Extract the (x, y) coordinate from the center of the cell holding the provided text.  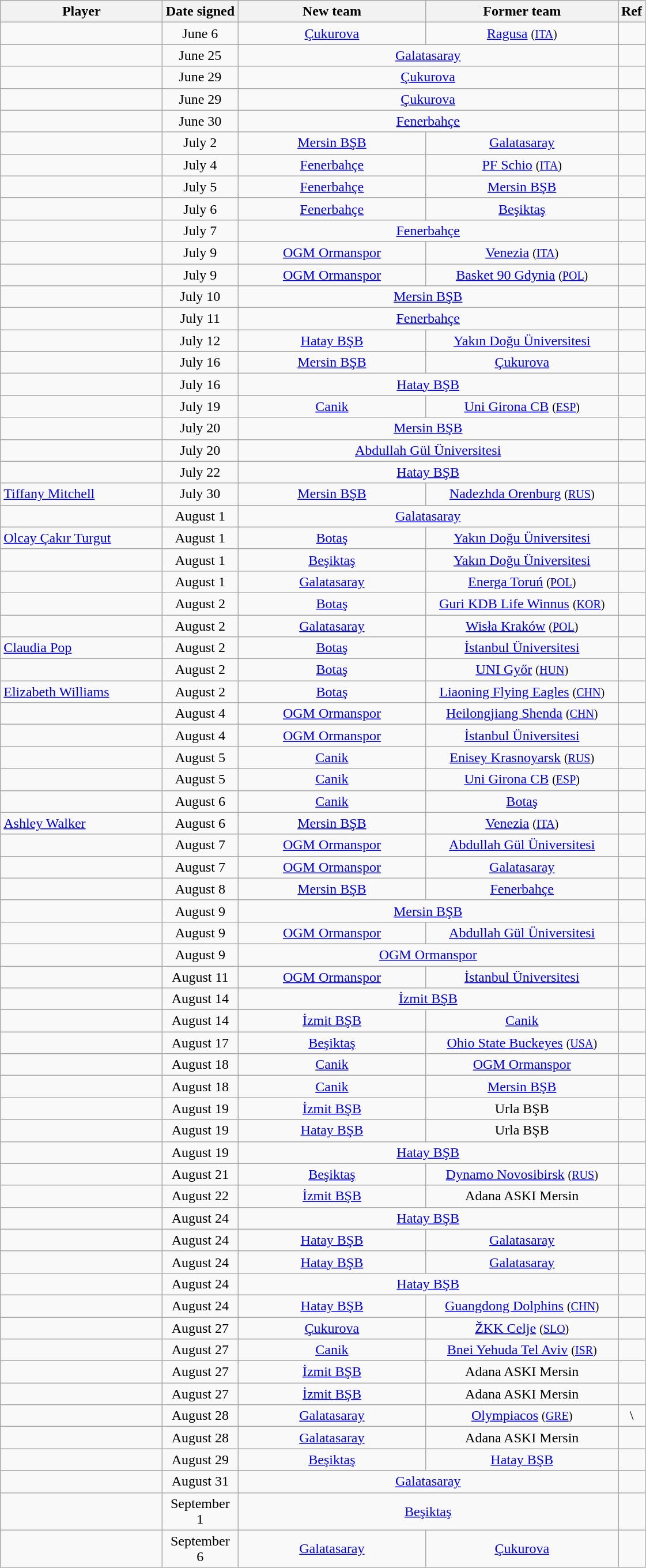
August 21 (201, 1174)
UNI Győr (HUN) (522, 670)
August 11 (201, 977)
Enisey Krasnoyarsk (RUS) (522, 757)
Guri KDB Life Winnus (KOR) (522, 604)
Ref (632, 12)
Olcay Çakır Turgut (82, 538)
Olympiacos (GRE) (522, 1416)
Heilongjiang Shenda (CHN) (522, 714)
Bnei Yehuda Tel Aviv (ISR) (522, 1350)
Ashley Walker (82, 823)
Date signed (201, 12)
July 7 (201, 231)
\ (632, 1416)
Former team (522, 12)
Elizabeth Williams (82, 692)
July 6 (201, 209)
September 1 (201, 1512)
Tiffany Mitchell (82, 494)
August 22 (201, 1196)
August 29 (201, 1460)
June 6 (201, 33)
Basket 90 Gdynia (POL) (522, 275)
ŽKK Celje (SLO) (522, 1328)
July 10 (201, 297)
Liaoning Flying Eagles (CHN) (522, 692)
Dynamo Novosibirsk (RUS) (522, 1174)
July 19 (201, 406)
August 31 (201, 1482)
Player (82, 12)
September 6 (201, 1548)
July 4 (201, 165)
July 11 (201, 319)
Ragusa (ITA) (522, 33)
August 17 (201, 1043)
July 30 (201, 494)
PF Schio (ITA) (522, 165)
August 8 (201, 889)
Ohio State Buckeyes (USA) (522, 1043)
July 5 (201, 187)
June 25 (201, 55)
June 30 (201, 121)
Claudia Pop (82, 648)
July 12 (201, 341)
New team (332, 12)
Guangdong Dolphins (CHN) (522, 1306)
Nadezhda Orenburg (RUS) (522, 494)
July 2 (201, 143)
July 22 (201, 472)
Wisła Kraków (POL) (522, 625)
Energa Toruń (POL) (522, 582)
